Output the [x, y] coordinate of the center of the cell containing the given text.  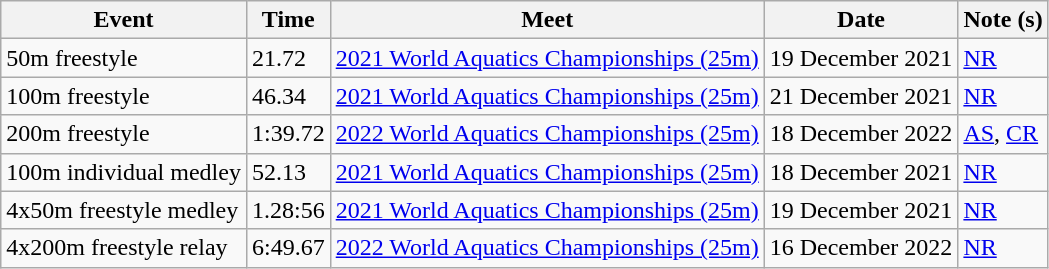
46.34 [288, 96]
16 December 2022 [861, 248]
100m individual medley [124, 172]
Event [124, 20]
100m freestyle [124, 96]
4x200m freestyle relay [124, 248]
18 December 2022 [861, 134]
6:49.67 [288, 248]
Meet [547, 20]
52.13 [288, 172]
4x50m freestyle medley [124, 210]
18 December 2021 [861, 172]
21.72 [288, 58]
Note (s) [1003, 20]
50m freestyle [124, 58]
Time [288, 20]
1:39.72 [288, 134]
200m freestyle [124, 134]
1.28:56 [288, 210]
AS, CR [1003, 134]
21 December 2021 [861, 96]
Date [861, 20]
